Search for the cell housing the specified text and yield its (x, y) center coordinate. 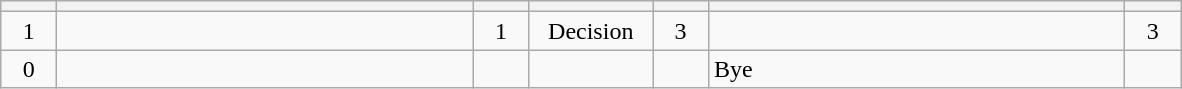
Decision (591, 31)
Bye (917, 69)
0 (29, 69)
